Return the [x, y] coordinate for the center point of the cell that contains the specified text.  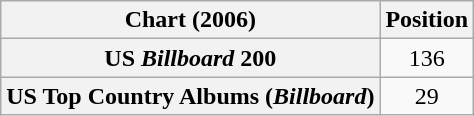
Chart (2006) [190, 20]
136 [427, 58]
Position [427, 20]
US Top Country Albums (Billboard) [190, 96]
29 [427, 96]
US Billboard 200 [190, 58]
